Scan for the cell matching the given text and deliver its (x, y) coordinate at center. 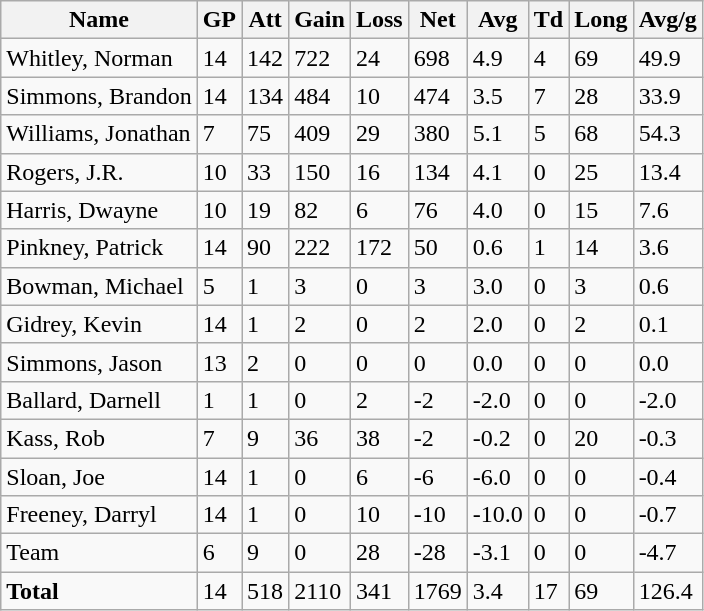
Avg (498, 20)
Simmons, Brandon (99, 96)
4.0 (498, 210)
-0.4 (668, 477)
Td (548, 20)
49.9 (668, 58)
13 (219, 362)
518 (266, 591)
Name (99, 20)
Bowman, Michael (99, 286)
4.9 (498, 58)
172 (379, 248)
5.1 (498, 134)
90 (266, 248)
Long (601, 20)
Team (99, 553)
3.6 (668, 248)
33.9 (668, 96)
-10.0 (498, 515)
3.0 (498, 286)
409 (320, 134)
17 (548, 591)
142 (266, 58)
Ballard, Darnell (99, 400)
2.0 (498, 324)
33 (266, 172)
Pinkney, Patrick (99, 248)
3.5 (498, 96)
150 (320, 172)
Gidrey, Kevin (99, 324)
-0.2 (498, 438)
50 (438, 248)
Whitley, Norman (99, 58)
Harris, Dwayne (99, 210)
13.4 (668, 172)
Avg/g (668, 20)
16 (379, 172)
-28 (438, 553)
222 (320, 248)
Att (266, 20)
82 (320, 210)
484 (320, 96)
-6 (438, 477)
0.1 (668, 324)
4 (548, 58)
-3.1 (498, 553)
GP (219, 20)
380 (438, 134)
-4.7 (668, 553)
126.4 (668, 591)
68 (601, 134)
15 (601, 210)
7.6 (668, 210)
474 (438, 96)
Kass, Rob (99, 438)
3.4 (498, 591)
-6.0 (498, 477)
20 (601, 438)
Loss (379, 20)
36 (320, 438)
Williams, Jonathan (99, 134)
29 (379, 134)
Simmons, Jason (99, 362)
76 (438, 210)
722 (320, 58)
54.3 (668, 134)
-0.3 (668, 438)
698 (438, 58)
-0.7 (668, 515)
19 (266, 210)
Freeney, Darryl (99, 515)
341 (379, 591)
Rogers, J.R. (99, 172)
Gain (320, 20)
38 (379, 438)
1769 (438, 591)
24 (379, 58)
2110 (320, 591)
4.1 (498, 172)
Total (99, 591)
25 (601, 172)
75 (266, 134)
Sloan, Joe (99, 477)
-10 (438, 515)
Net (438, 20)
